Provide the [x, y] coordinate of the cell's center where the given text is located.  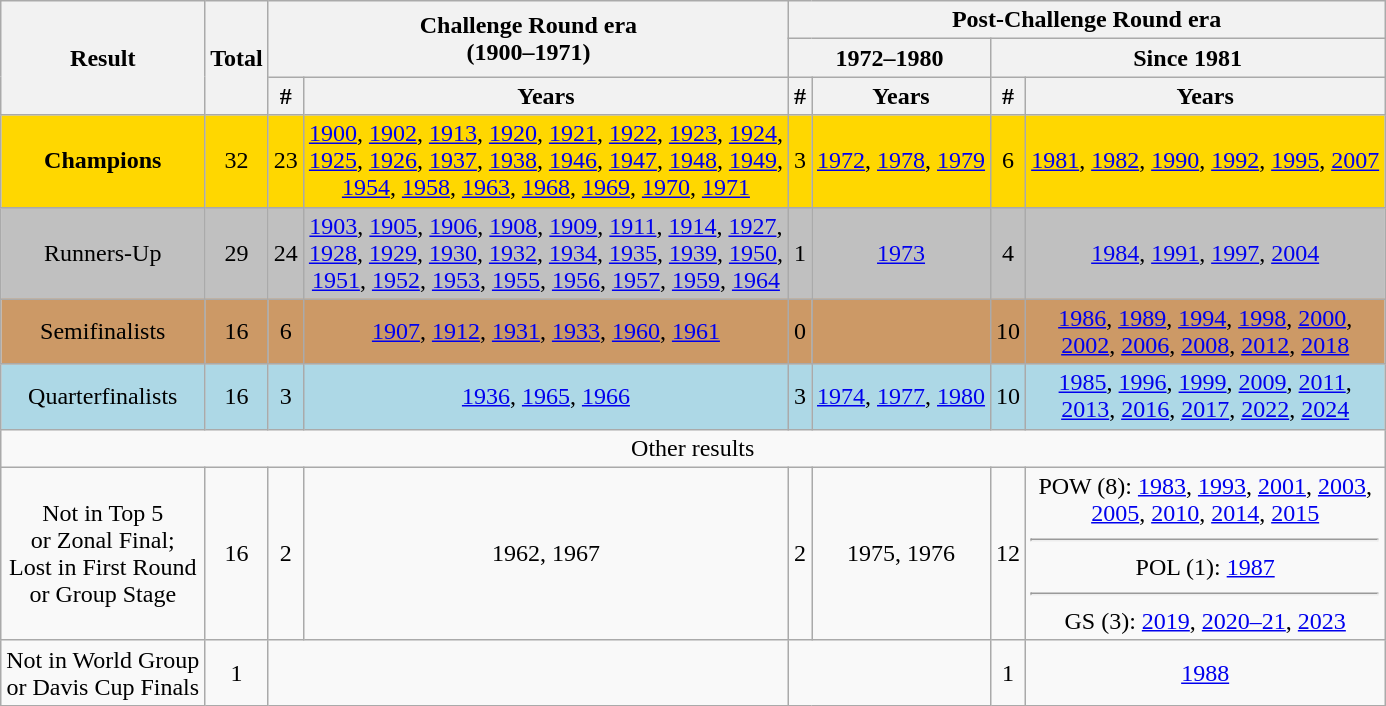
1972–1980 [889, 58]
1975, 1976 [902, 554]
1907, 1912, 1931, 1933, 1960, 1961 [546, 332]
Since 1981 [1188, 58]
Challenge Round era (1900–1971) [528, 39]
Runners-Up [103, 253]
Champions [103, 161]
1988 [1206, 672]
1984, 1991, 1997, 2004 [1206, 253]
Not in World Group or Davis Cup Finals [103, 672]
32 [237, 161]
1973 [902, 253]
29 [237, 253]
1974, 1977, 1980 [902, 396]
12 [1008, 554]
1900, 1902, 1913, 1920, 1921, 1922, 1923, 1924, 1925, 1926, 1937, 1938, 1946, 1947, 1948, 1949, 1954, 1958, 1963, 1968, 1969, 1970, 1971 [546, 161]
0 [800, 332]
24 [286, 253]
Semifinalists [103, 332]
23 [286, 161]
Not in Top 5 or Zonal Final; Lost in First Round or Group Stage [103, 554]
1986, 1989, 1994, 1998, 2000, 2002, 2006, 2008, 2012, 2018 [1206, 332]
1972, 1978, 1979 [902, 161]
POW (8): 1983, 1993, 2001, 2003, 2005, 2010, 2014, 2015 POL (1): 1987GS (3): 2019, 2020–21, 2023 [1206, 554]
Post-Challenge Round era [1086, 20]
1981, 1982, 1990, 1992, 1995, 2007 [1206, 161]
Result [103, 58]
1903, 1905, 1906, 1908, 1909, 1911, 1914, 1927, 1928, 1929, 1930, 1932, 1934, 1935, 1939, 1950, 1951, 1952, 1953, 1955, 1956, 1957, 1959, 1964 [546, 253]
1985, 1996, 1999, 2009, 2011, 2013, 2016, 2017, 2022, 2024 [1206, 396]
Quarterfinalists [103, 396]
1936, 1965, 1966 [546, 396]
Other results [693, 448]
Total [237, 58]
1962, 1967 [546, 554]
4 [1008, 253]
